Scan for the cell matching the given text and deliver its [X, Y] coordinate at center. 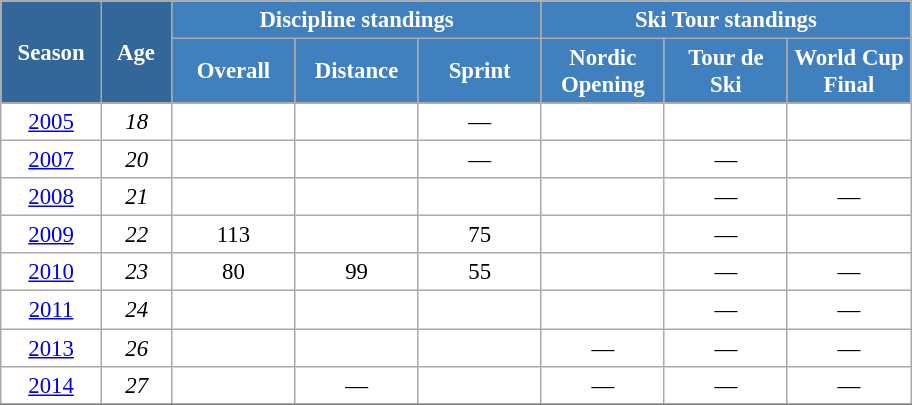
2007 [52, 160]
22 [136, 235]
2009 [52, 235]
2005 [52, 122]
113 [234, 235]
2014 [52, 385]
NordicOpening [602, 72]
Distance [356, 72]
26 [136, 348]
55 [480, 273]
Tour deSki [726, 72]
Sprint [480, 72]
Age [136, 52]
World CupFinal [848, 72]
2011 [52, 310]
Ski Tour standings [726, 20]
27 [136, 385]
2008 [52, 197]
2013 [52, 348]
2010 [52, 273]
Discipline standings [356, 20]
23 [136, 273]
75 [480, 235]
80 [234, 273]
99 [356, 273]
20 [136, 160]
Overall [234, 72]
Season [52, 52]
21 [136, 197]
18 [136, 122]
24 [136, 310]
